Locate the cell with the specified text and output its [X, Y] center coordinate. 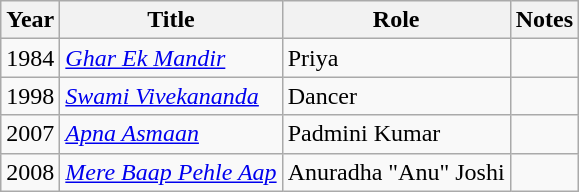
Padmini Kumar [396, 134]
Year [30, 20]
Dancer [396, 96]
2008 [30, 172]
Priya [396, 58]
2007 [30, 134]
Notes [544, 20]
Anuradha "Anu" Joshi [396, 172]
Mere Baap Pehle Aap [171, 172]
Title [171, 20]
Role [396, 20]
Ghar Ek Mandir [171, 58]
Apna Asmaan [171, 134]
Swami Vivekananda [171, 96]
1984 [30, 58]
1998 [30, 96]
